Pinpoint the cell where the given text exists, returning its [x, y] midpoint coordinate. 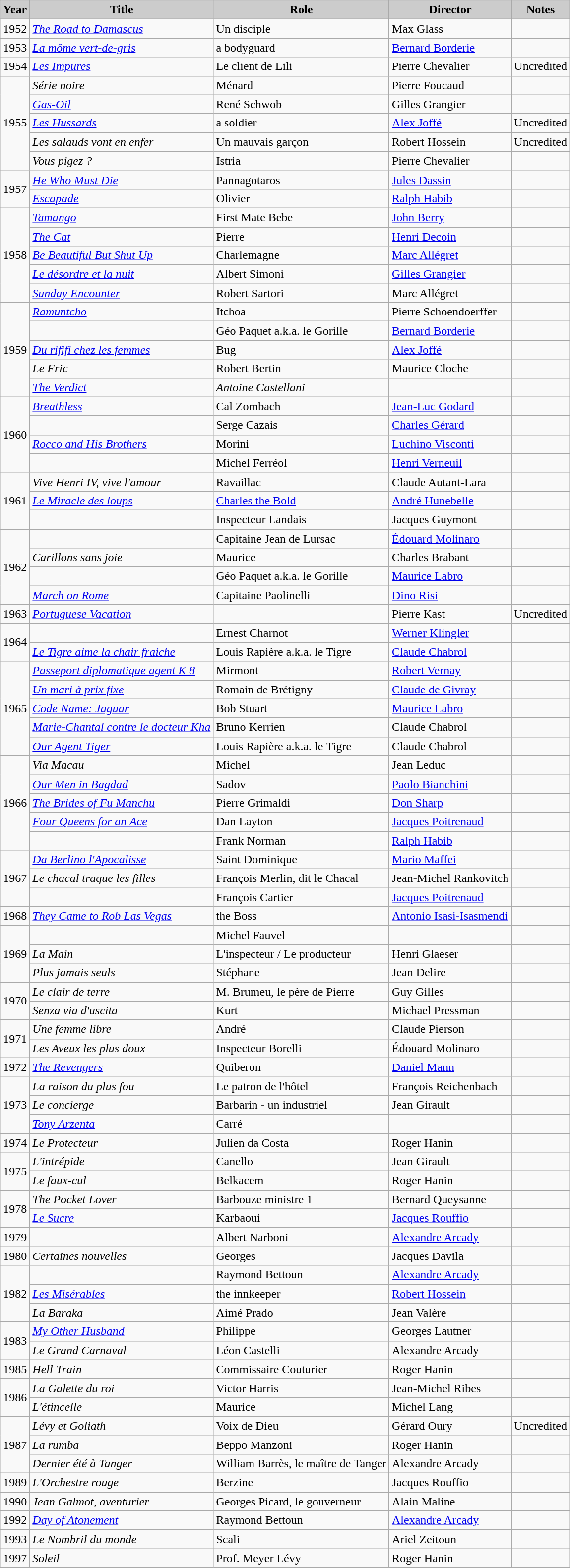
Passeport diplomatique agent K 8 [122, 671]
Pierre Schoendoerffer [450, 312]
Notes [541, 10]
Mirmont [302, 671]
1964 [15, 642]
Aimé Prado [302, 1313]
Bruno Kerrien [302, 727]
Claude Pierson [450, 1029]
Inspecteur Landais [302, 519]
Maurice Cloche [450, 369]
Un disciple [302, 29]
Ernest Charnot [302, 633]
François Cartier [302, 897]
Le Fric [122, 369]
Gas-Oil [122, 104]
Charles the Bold [302, 501]
Code Name: Jaguar [122, 708]
Tamango [122, 217]
Le clair de terre [122, 992]
Charlemagne [302, 255]
Paolo Bianchini [450, 784]
Dino Risi [450, 595]
Pierre Kast [450, 614]
Henri Verneuil [450, 463]
Our Agent Tiger [122, 746]
Role [302, 10]
Senza via d'uscita [122, 1010]
Escapade [122, 198]
Jean Delire [450, 973]
Un mari à prix fixe [122, 690]
L'Orchestre rouge [122, 1483]
Le Protecteur [122, 1142]
1986 [15, 1397]
Le Sucre [122, 1218]
François Reichenbach [450, 1086]
March on Rome [122, 595]
Olivier [302, 198]
L'inspecteur / Le producteur [302, 954]
1966 [15, 803]
Bug [302, 350]
Le patron de l'hôtel [302, 1086]
1979 [15, 1237]
Carré [302, 1124]
Jacques Davila [450, 1256]
Plus jamais seuls [122, 973]
Le Nombril du monde [122, 1539]
Henri Glaeser [450, 954]
Stéphane [302, 973]
The Pocket Lover [122, 1199]
Luchino Visconti [450, 444]
Vive Henri IV, vive l'amour [122, 482]
La Galette du roi [122, 1388]
Robert Vernay [450, 671]
Pierre Grimaldi [302, 803]
Don Sharp [450, 803]
The Revengers [122, 1067]
Les salauds vont en enfer [122, 142]
They Came to Rob Las Vegas [122, 916]
Un mauvais garçon [302, 142]
André [302, 1029]
1975 [15, 1171]
1961 [15, 501]
Bob Stuart [302, 708]
Georges [302, 1256]
Ravaillac [302, 482]
Le faux-cul [122, 1181]
Pierre Foucaud [450, 85]
1953 [15, 48]
Le Miracle des loups [122, 501]
Michel Ferréol [302, 463]
1957 [15, 189]
1959 [15, 350]
Commissaire Couturier [302, 1369]
Certaines nouvelles [122, 1256]
1980 [15, 1256]
William Barrès, le maître de Tanger [302, 1464]
Hell Train [122, 1369]
1993 [15, 1539]
René Schwob [302, 104]
La Main [122, 954]
Carillons sans joie [122, 558]
1971 [15, 1039]
Cal Zombach [302, 406]
L'intrépide [122, 1162]
Les Impures [122, 66]
Da Berlino l'Apocalisse [122, 860]
1973 [15, 1105]
Du rififi chez les femmes [122, 350]
Charles Brabant [450, 558]
Michel Lang [450, 1407]
Claude Autant-Lara [450, 482]
Tony Arzenta [122, 1124]
Berzine [302, 1483]
Barbouze ministre 1 [302, 1199]
Henri Decoin [450, 237]
Jean-Michel Ribes [450, 1388]
La Baraka [122, 1313]
1960 [15, 435]
1962 [15, 566]
Jean Galmot, aventurier [122, 1502]
Michel [302, 765]
Le Grand Carnaval [122, 1350]
Saint Dominique [302, 860]
Ramuntcho [122, 312]
The Road to Damascus [122, 29]
1970 [15, 1001]
Léon Castelli [302, 1350]
The Cat [122, 237]
Guy Gilles [450, 992]
My Other Husband [122, 1331]
Georges Lautner [450, 1331]
Istria [302, 161]
M. Brumeu, le père de Pierre [302, 992]
1978 [15, 1209]
Antoine Castellani [302, 387]
Daniel Mann [450, 1067]
1987 [15, 1444]
Philippe [302, 1331]
1992 [15, 1520]
Jean-Luc Godard [450, 406]
Le concierge [122, 1105]
Dan Layton [302, 821]
The Brides of Fu Manchu [122, 803]
François Merlin, dit le Chacal [302, 878]
The Verdict [122, 387]
Julien da Costa [302, 1142]
Marie-Chantal contre le docteur Kha [122, 727]
Prof. Meyer Lévy [302, 1558]
Year [15, 10]
1990 [15, 1502]
1963 [15, 614]
1967 [15, 878]
Pierre [302, 237]
1974 [15, 1142]
Voix de Dieu [302, 1426]
Rocco and His Brothers [122, 444]
the innkeeper [302, 1294]
He Who Must Die [122, 180]
Jean-Michel Rankovitch [450, 878]
André Hunebelle [450, 501]
Les Hussards [122, 123]
Frank Norman [302, 841]
Jacques Guymont [450, 519]
Max Glass [450, 29]
Morini [302, 444]
Our Men in Bagdad [122, 784]
Gérard Oury [450, 1426]
Série noire [122, 85]
Ménard [302, 85]
Director [450, 10]
Beppo Manzoni [302, 1445]
Le client de Lili [302, 66]
John Berry [450, 217]
Les Aveux les plus doux [122, 1048]
1965 [15, 708]
Scali [302, 1539]
Pannagotaros [302, 180]
La raison du plus fou [122, 1086]
Portuguese Vacation [122, 614]
Les Misérables [122, 1294]
Quiberon [302, 1067]
1983 [15, 1341]
Serge Cazais [302, 425]
Albert Narboni [302, 1237]
1955 [15, 123]
Albert Simoni [302, 274]
Vous pigez ? [122, 161]
Mario Maffei [450, 860]
Day of Atonement [122, 1520]
the Boss [302, 916]
Le chacal traque les filles [122, 878]
1989 [15, 1483]
Bernard Queysanne [450, 1199]
L'étincelle [122, 1407]
1985 [15, 1369]
Barbarin - un industriel [302, 1105]
Breathless [122, 406]
Romain de Brétigny [302, 690]
Soleil [122, 1558]
1969 [15, 954]
1968 [15, 916]
First Mate Bebe [302, 217]
Alain Maline [450, 1502]
Michel Fauvel [302, 935]
Belkacem [302, 1181]
Werner Klingler [450, 633]
Four Queens for an Ace [122, 821]
Title [122, 10]
1982 [15, 1294]
Lévy et Goliath [122, 1426]
Une femme libre [122, 1029]
1958 [15, 255]
Michael Pressman [450, 1010]
Jules Dassin [450, 180]
Karbaoui [302, 1218]
Robert Bertin [302, 369]
1997 [15, 1558]
Itchoa [302, 312]
Via Macau [122, 765]
Sadov [302, 784]
Be Beautiful But Shut Up [122, 255]
Inspecteur Borelli [302, 1048]
Robert Sartori [302, 293]
1954 [15, 66]
Jean Valère [450, 1313]
Capitaine Paolinelli [302, 595]
La rumba [122, 1445]
Canello [302, 1162]
Ariel Zeitoun [450, 1539]
Le Tigre aime la chair fraiche [122, 652]
Kurt [302, 1010]
La môme vert-de-gris [122, 48]
Capitaine Jean de Lursac [302, 538]
Charles Gérard [450, 425]
a soldier [302, 123]
Georges Picard, le gouverneur [302, 1502]
Victor Harris [302, 1388]
Le désordre et la nuit [122, 274]
Claude de Givray [450, 690]
1972 [15, 1067]
1952 [15, 29]
Jean Leduc [450, 765]
Antonio Isasi-Isasmendi [450, 916]
Sunday Encounter [122, 293]
a bodyguard [302, 48]
Dernier été à Tanger [122, 1464]
